Provide the (X, Y) coordinate of the cell's center where the given text is located.  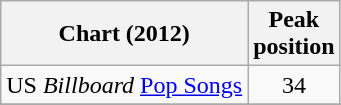
34 (294, 85)
US Billboard Pop Songs (124, 85)
Chart (2012) (124, 34)
Peakposition (294, 34)
